Identify which cell holds the provided text, then report its (x, y) central coordinate. 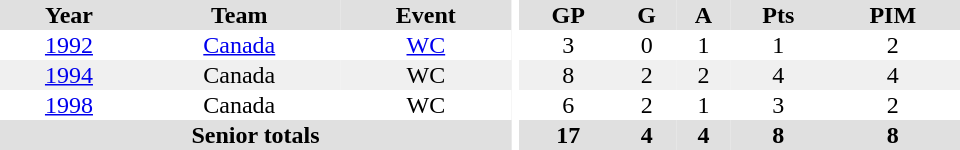
6 (568, 105)
0 (646, 45)
A (704, 15)
Year (69, 15)
Pts (778, 15)
1994 (69, 75)
1998 (69, 105)
1992 (69, 45)
GP (568, 15)
Event (426, 15)
G (646, 15)
17 (568, 135)
Team (240, 15)
PIM (893, 15)
Senior totals (256, 135)
